For the text-containing cell, return its midpoint in [X, Y] coordinate format. 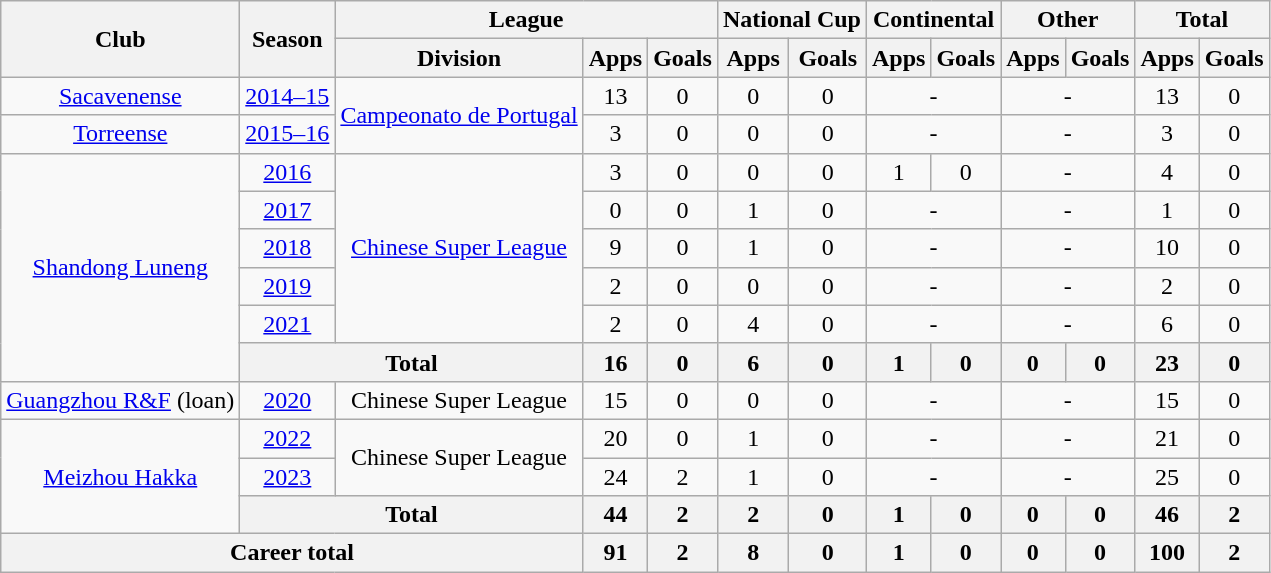
21 [1167, 438]
10 [1167, 248]
2022 [288, 438]
Sacavenense [120, 96]
20 [615, 438]
2017 [288, 210]
2018 [288, 248]
2021 [288, 324]
Other [1068, 20]
League [526, 20]
Shandong Luneng [120, 267]
44 [615, 515]
23 [1167, 362]
2019 [288, 286]
91 [615, 553]
Continental [933, 20]
2014–15 [288, 96]
46 [1167, 515]
24 [615, 477]
Season [288, 39]
Division [459, 58]
Campeonato de Portugal [459, 115]
2016 [288, 172]
16 [615, 362]
Torreense [120, 134]
25 [1167, 477]
Career total [292, 553]
Club [120, 39]
2023 [288, 477]
8 [753, 553]
2020 [288, 400]
9 [615, 248]
2015–16 [288, 134]
100 [1167, 553]
Meizhou Hakka [120, 476]
National Cup [792, 20]
Guangzhou R&F (loan) [120, 400]
